Output the [x, y] coordinate of the center of the cell containing the given text.  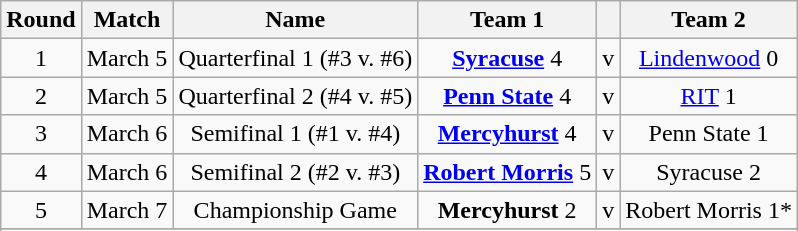
Syracuse 4 [508, 58]
Name [296, 20]
RIT 1 [709, 96]
Mercyhurst 2 [508, 210]
Match [127, 20]
1 [41, 58]
Lindenwood 0 [709, 58]
2 [41, 96]
Syracuse 2 [709, 172]
Team 1 [508, 20]
Quarterfinal 2 (#4 v. #5) [296, 96]
Robert Morris 5 [508, 172]
Semifinal 1 (#1 v. #4) [296, 134]
Semifinal 2 (#2 v. #3) [296, 172]
Penn State 4 [508, 96]
3 [41, 134]
Round [41, 20]
4 [41, 172]
Robert Morris 1* [709, 210]
Quarterfinal 1 (#3 v. #6) [296, 58]
Championship Game [296, 210]
Penn State 1 [709, 134]
Team 2 [709, 20]
Mercyhurst 4 [508, 134]
March 7 [127, 210]
5 [41, 210]
